Scan for the cell matching the given text and deliver its (x, y) coordinate at center. 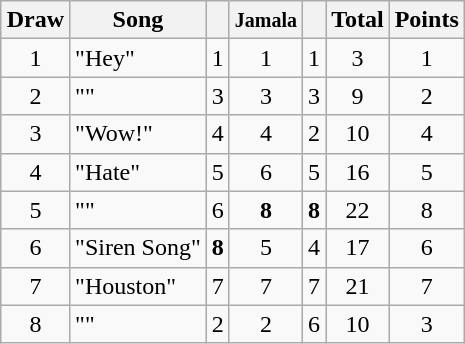
Song (138, 20)
22 (358, 210)
"Houston" (138, 286)
"Hate" (138, 172)
17 (358, 248)
"Hey" (138, 58)
"Wow!" (138, 134)
9 (358, 96)
Jamala (266, 20)
Points (426, 20)
"Siren Song" (138, 248)
Draw (35, 20)
16 (358, 172)
Total (358, 20)
21 (358, 286)
